From the cell containing the given text, extract its center point as (X, Y) coordinate. 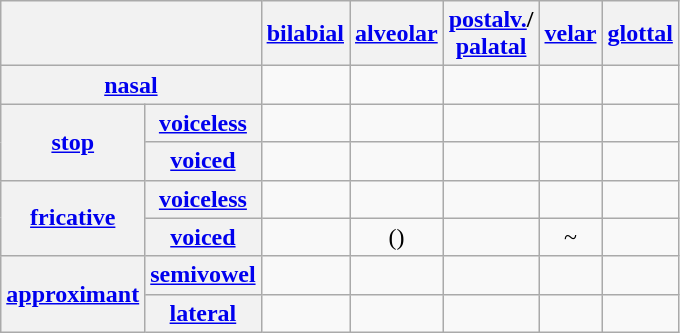
lateral (203, 313)
glottal (640, 34)
fricative (73, 218)
() (397, 237)
postalv./palatal (491, 34)
approximant (73, 294)
bilabial (305, 34)
alveolar (397, 34)
semivowel (203, 275)
stop (73, 142)
~ (570, 237)
velar (570, 34)
nasal (131, 85)
